Extract the [x, y] coordinate from the center of the cell holding the provided text.  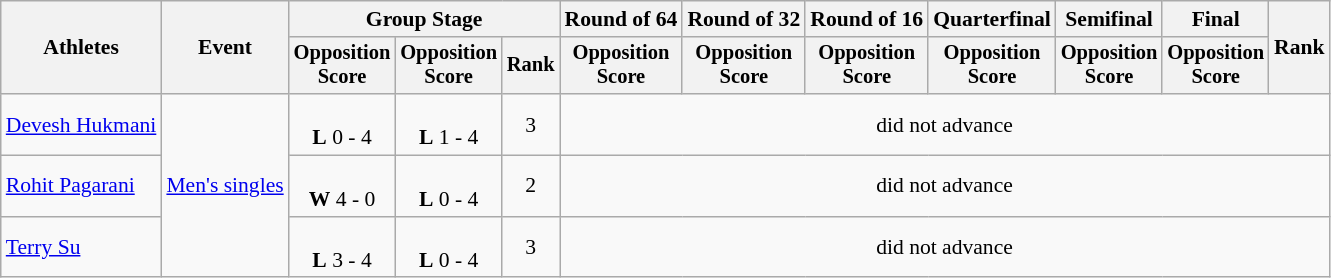
Event [224, 48]
Terry Su [82, 248]
W 4 - 0 [342, 186]
Devesh Hukmani [82, 124]
Quarterfinal [992, 19]
Round of 32 [744, 19]
L 3 - 4 [342, 248]
Men's singles [224, 186]
Rohit Pagarani [82, 186]
Round of 64 [622, 19]
Group Stage [424, 19]
2 [531, 186]
Final [1216, 19]
Round of 16 [866, 19]
Athletes [82, 48]
Semifinal [1110, 19]
L 1 - 4 [448, 124]
